Find where the given text appears and provide that cell's center as [x, y] coordinate. 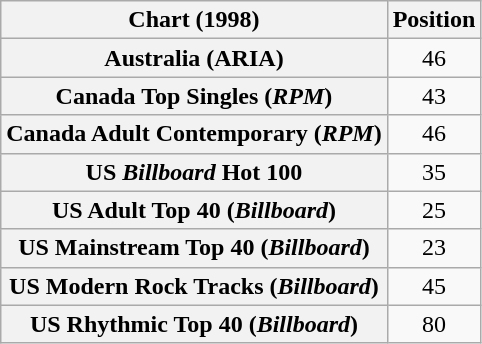
US Rhythmic Top 40 (Billboard) [194, 324]
25 [434, 210]
Canada Adult Contemporary (RPM) [194, 134]
US Billboard Hot 100 [194, 172]
US Adult Top 40 (Billboard) [194, 210]
23 [434, 248]
US Mainstream Top 40 (Billboard) [194, 248]
45 [434, 286]
Chart (1998) [194, 20]
Canada Top Singles (RPM) [194, 96]
35 [434, 172]
43 [434, 96]
US Modern Rock Tracks (Billboard) [194, 286]
Position [434, 20]
Australia (ARIA) [194, 58]
80 [434, 324]
